Capture the cell that displays the provided text and extract its [X, Y] central coordinate. 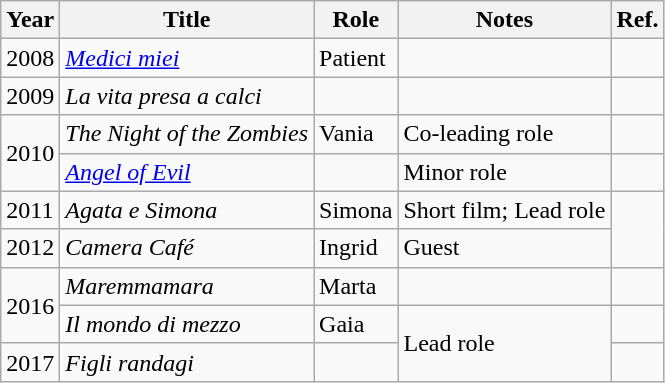
Patient [356, 58]
Il mondo di mezzo [187, 324]
Camera Café [187, 248]
2011 [30, 210]
Ref. [638, 20]
Guest [504, 248]
Medici miei [187, 58]
Ingrid [356, 248]
The Night of the Zombies [187, 134]
La vita presa a calci [187, 96]
Angel of Evil [187, 172]
2009 [30, 96]
Maremmamara [187, 286]
Figli randagi [187, 362]
Agata e Simona [187, 210]
2017 [30, 362]
Short film; Lead role [504, 210]
2016 [30, 305]
Minor role [504, 172]
Marta [356, 286]
2010 [30, 153]
Simona [356, 210]
Notes [504, 20]
Year [30, 20]
Vania [356, 134]
2008 [30, 58]
2012 [30, 248]
Co-leading role [504, 134]
Lead role [504, 343]
Role [356, 20]
Title [187, 20]
Gaia [356, 324]
